Pinpoint the cell where the given text exists, returning its (x, y) midpoint coordinate. 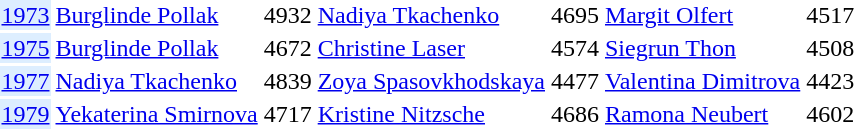
Ramona Neubert (702, 114)
4695 (574, 15)
1975 (26, 48)
Christine Laser (431, 48)
Kristine Nitzsche (431, 114)
1977 (26, 81)
4672 (288, 48)
Valentina Dimitrova (702, 81)
4477 (574, 81)
Zoya Spasovkhodskaya (431, 81)
Siegrun Thon (702, 48)
4686 (574, 114)
Margit Olfert (702, 15)
1979 (26, 114)
Yekaterina Smirnova (156, 114)
4717 (288, 114)
4574 (574, 48)
4932 (288, 15)
4839 (288, 81)
1973 (26, 15)
